Identify which cell holds the provided text, then report its [x, y] central coordinate. 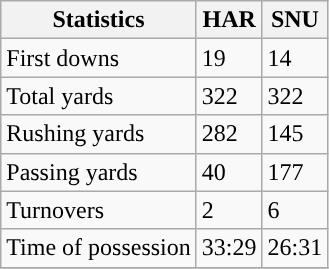
HAR [229, 20]
145 [295, 134]
177 [295, 172]
Passing yards [99, 172]
SNU [295, 20]
Statistics [99, 20]
Total yards [99, 96]
Time of possession [99, 248]
2 [229, 210]
14 [295, 58]
40 [229, 172]
282 [229, 134]
19 [229, 58]
Turnovers [99, 210]
33:29 [229, 248]
First downs [99, 58]
Rushing yards [99, 134]
26:31 [295, 248]
6 [295, 210]
